Extract the (X, Y) coordinate from the center of the cell holding the provided text.  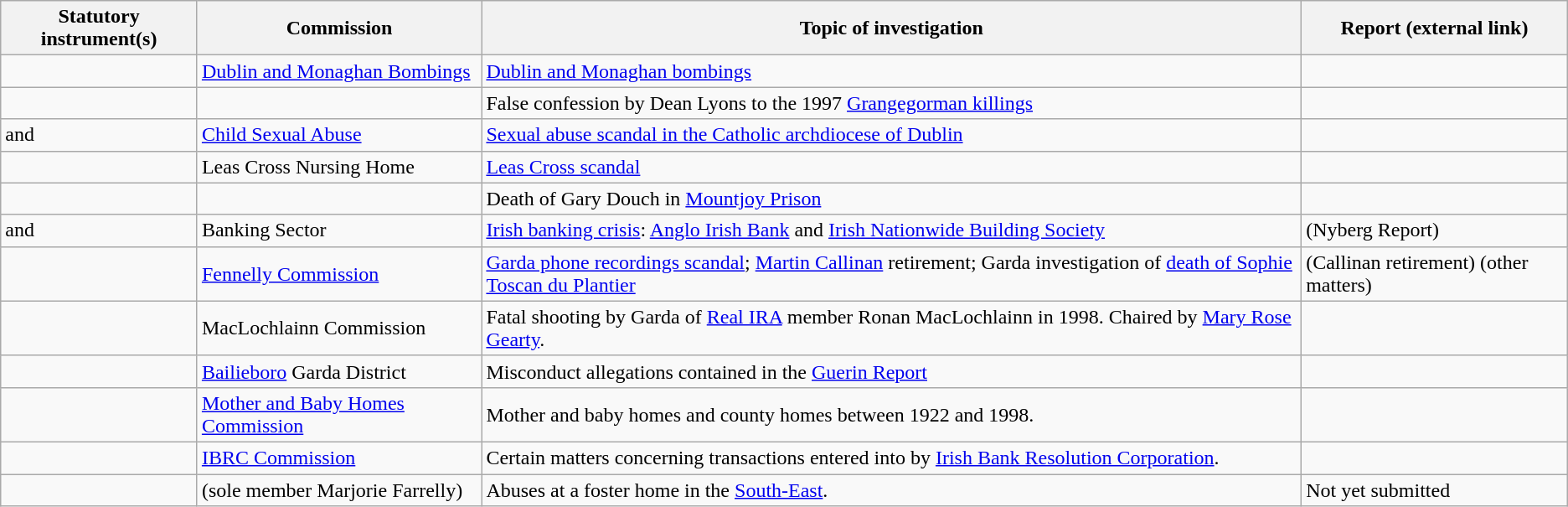
Misconduct allegations contained in the Guerin Report (891, 371)
IBRC Commission (339, 458)
False confession by Dean Lyons to the 1997 Grangegorman killings (891, 103)
Dublin and Monaghan Bombings (339, 71)
(sole member Marjorie Farrelly) (339, 490)
Report (external link) (1435, 28)
Death of Gary Douch in Mountjoy Prison (891, 199)
Leas Cross Nursing Home (339, 167)
Bailieboro Garda District (339, 371)
Not yet submitted (1435, 490)
Fennelly Commission (339, 273)
Dublin and Monaghan bombings (891, 71)
Certain matters concerning transactions entered into by Irish Bank Resolution Corporation. (891, 458)
Child Sexual Abuse (339, 135)
Statutory instrument(s) (99, 28)
Garda phone recordings scandal; Martin Callinan retirement; Garda investigation of death of Sophie Toscan du Plantier (891, 273)
Mother and Baby Homes Commission (339, 414)
(Callinan retirement) (other matters) (1435, 273)
Leas Cross scandal (891, 167)
Irish banking crisis: Anglo Irish Bank and Irish Nationwide Building Society (891, 230)
Topic of investigation (891, 28)
Mother and baby homes and county homes between 1922 and 1998. (891, 414)
(Nyberg Report) (1435, 230)
Sexual abuse scandal in the Catholic archdiocese of Dublin (891, 135)
Commission (339, 28)
Abuses at a foster home in the South-East. (891, 490)
MacLochlainn Commission (339, 329)
Fatal shooting by Garda of Real IRA member Ronan MacLochlainn in 1998. Chaired by Mary Rose Gearty. (891, 329)
Banking Sector (339, 230)
